Pinpoint the cell where the given text exists, returning its [X, Y] midpoint coordinate. 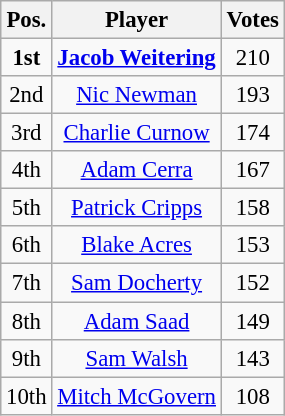
5th [26, 208]
Adam Saad [136, 321]
Adam Cerra [136, 170]
Sam Walsh [136, 358]
149 [252, 321]
6th [26, 245]
8th [26, 321]
174 [252, 133]
4th [26, 170]
9th [26, 358]
3rd [26, 133]
Pos. [26, 20]
193 [252, 95]
Charlie Curnow [136, 133]
Votes [252, 20]
Player [136, 20]
1st [26, 58]
Mitch McGovern [136, 396]
152 [252, 283]
Nic Newman [136, 95]
7th [26, 283]
210 [252, 58]
Blake Acres [136, 245]
153 [252, 245]
158 [252, 208]
Patrick Cripps [136, 208]
2nd [26, 95]
10th [26, 396]
Jacob Weitering [136, 58]
Sam Docherty [136, 283]
143 [252, 358]
167 [252, 170]
108 [252, 396]
